Return (x, y) of the center of cell containing provided text 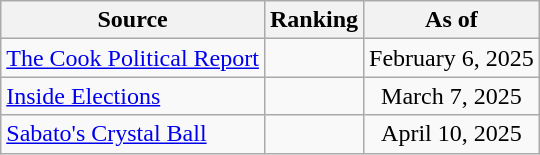
As of (452, 20)
February 6, 2025 (452, 58)
Sabato's Crystal Ball (133, 134)
April 10, 2025 (452, 134)
Source (133, 20)
Ranking (314, 20)
The Cook Political Report (133, 58)
March 7, 2025 (452, 96)
Inside Elections (133, 96)
